Capture the cell that displays the provided text and extract its (x, y) central coordinate. 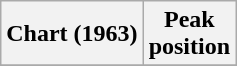
Chart (1963) (72, 34)
Peakposition (189, 34)
